Locate the cell with the specified text and output its [x, y] center coordinate. 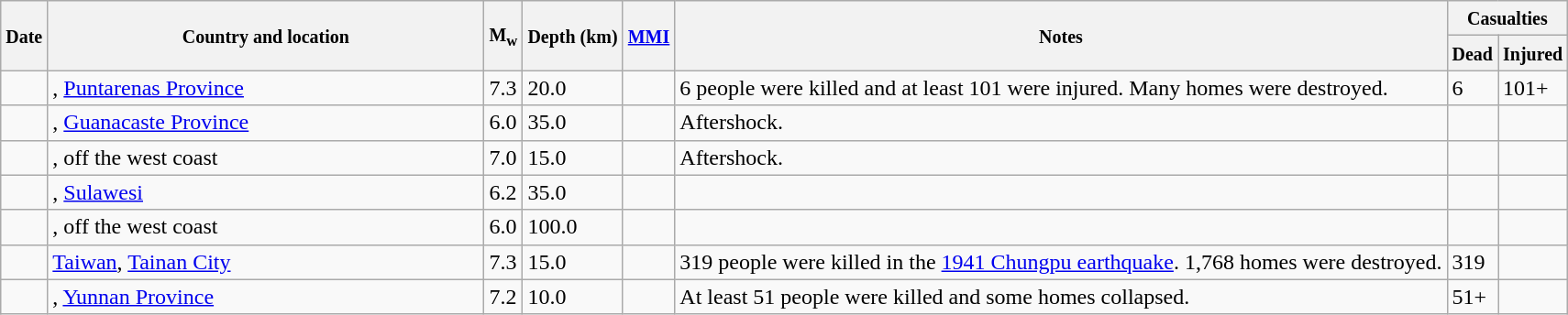
, Sulawesi [266, 192]
Taiwan, Tainan City [266, 262]
6 people were killed and at least 101 were injured. Many homes were destroyed. [1061, 88]
100.0 [572, 227]
, Yunnan Province [266, 297]
Mw [503, 36]
Injured [1533, 53]
7.2 [503, 297]
6.2 [503, 192]
6 [1473, 88]
51+ [1473, 297]
MMI [649, 36]
Casualties [1507, 18]
Date [24, 36]
Dead [1473, 53]
20.0 [572, 88]
10.0 [572, 297]
At least 51 people were killed and some homes collapsed. [1061, 297]
101+ [1533, 88]
, Guanacaste Province [266, 123]
Country and location [266, 36]
7.0 [503, 157]
319 [1473, 262]
Notes [1061, 36]
, Puntarenas Province [266, 88]
Depth (km) [572, 36]
319 people were killed in the 1941 Chungpu earthquake. 1,768 homes were destroyed. [1061, 262]
